Find where the given text appears and provide that cell's center as [X, Y] coordinate. 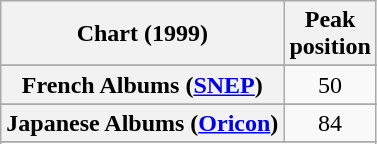
84 [330, 123]
Chart (1999) [142, 34]
Japanese Albums (Oricon) [142, 123]
Peakposition [330, 34]
French Albums (SNEP) [142, 85]
50 [330, 85]
